Determine the [X, Y] coordinate at the center of the cell enclosing the given text.  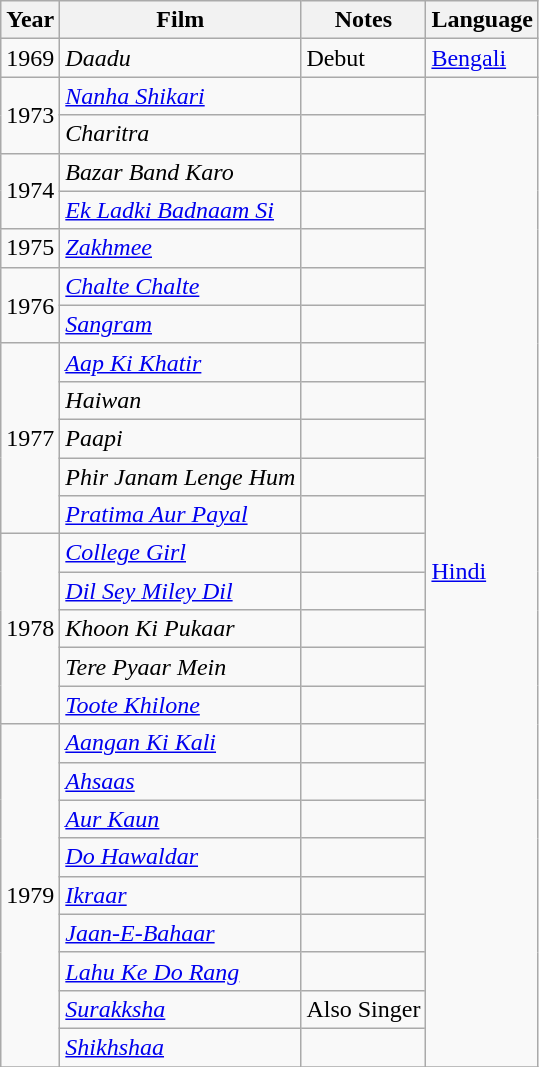
Charitra [180, 134]
Ek Ladki Badnaam Si [180, 210]
Aap Ki Khatir [180, 362]
1974 [30, 191]
Surakksha [180, 1009]
1976 [30, 305]
Tere Pyaar Mein [180, 667]
Daadu [180, 58]
Chalte Chalte [180, 286]
Dil Sey Miley Dil [180, 591]
Ahsaas [180, 781]
Language [482, 20]
Aangan Ki Kali [180, 743]
Khoon Ki Pukaar [180, 629]
Aur Kaun [180, 819]
1978 [30, 629]
Do Hawaldar [180, 857]
1969 [30, 58]
Toote Khilone [180, 705]
Hindi [482, 572]
Film [180, 20]
1977 [30, 438]
Haiwan [180, 400]
Bengali [482, 58]
College Girl [180, 553]
Debut [364, 58]
Phir Janam Lenge Hum [180, 477]
Lahu Ke Do Rang [180, 971]
Sangram [180, 324]
Paapi [180, 438]
1979 [30, 896]
Bazar Band Karo [180, 172]
Jaan-E-Bahaar [180, 933]
Ikraar [180, 895]
Also Singer [364, 1009]
1975 [30, 248]
Shikhshaa [180, 1047]
1973 [30, 115]
Zakhmee [180, 248]
Notes [364, 20]
Pratima Aur Payal [180, 515]
Nanha Shikari [180, 96]
Year [30, 20]
